Scan for the cell matching the given text and deliver its (x, y) coordinate at center. 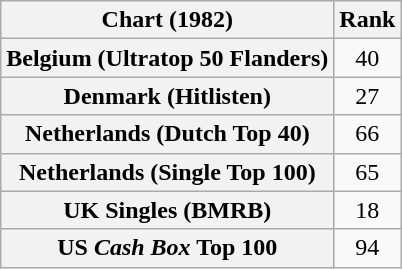
66 (368, 134)
18 (368, 210)
Netherlands (Single Top 100) (168, 172)
94 (368, 248)
Denmark (Hitlisten) (168, 96)
Rank (368, 20)
US Cash Box Top 100 (168, 248)
UK Singles (BMRB) (168, 210)
65 (368, 172)
Netherlands (Dutch Top 40) (168, 134)
Chart (1982) (168, 20)
Belgium (Ultratop 50 Flanders) (168, 58)
27 (368, 96)
40 (368, 58)
